Identify which cell holds the provided text, then report its (X, Y) central coordinate. 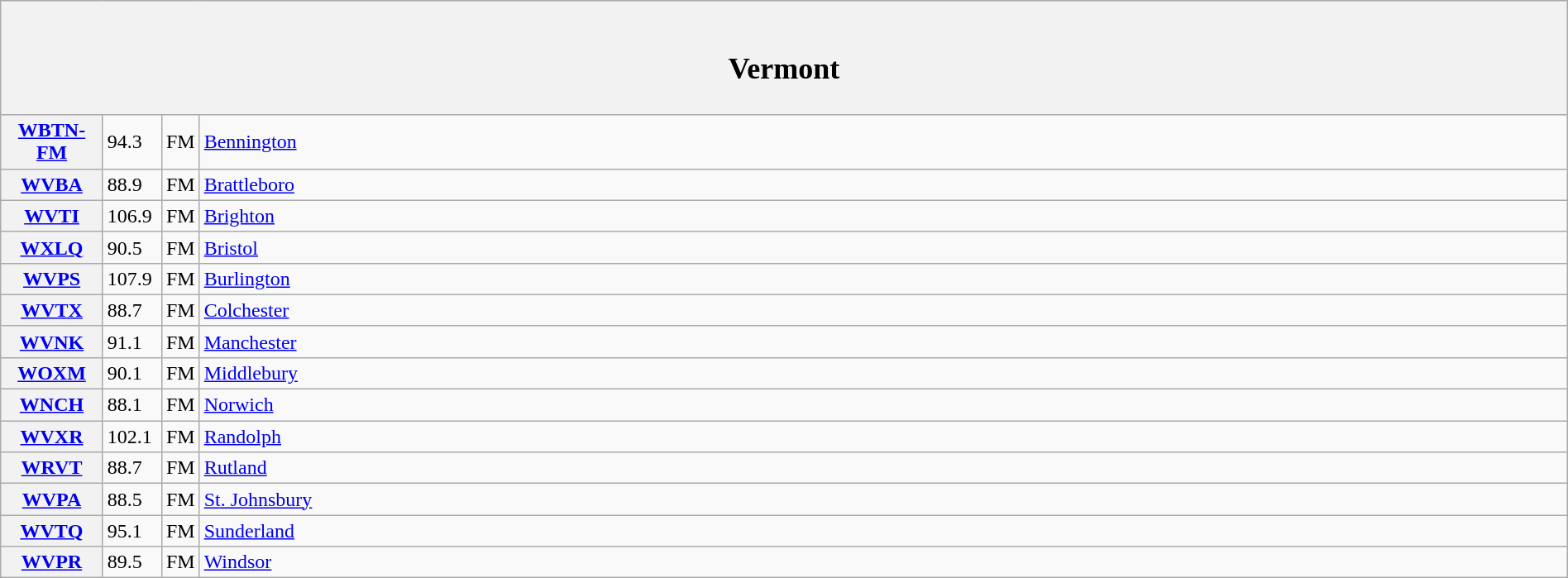
88.5 (132, 499)
Windsor (883, 562)
WVNK (52, 342)
Brattleboro (883, 184)
WVPA (52, 499)
WVPS (52, 279)
106.9 (132, 216)
88.1 (132, 405)
Colchester (883, 310)
Norwich (883, 405)
WRVT (52, 468)
Brighton (883, 216)
WVXR (52, 437)
WVBA (52, 184)
WVPR (52, 562)
St. Johnsbury (883, 499)
WBTN-FM (52, 142)
102.1 (132, 437)
WOXM (52, 373)
94.3 (132, 142)
Middlebury (883, 373)
88.9 (132, 184)
Sunderland (883, 531)
Randolph (883, 437)
WVTQ (52, 531)
90.1 (132, 373)
90.5 (132, 247)
91.1 (132, 342)
95.1 (132, 531)
Manchester (883, 342)
89.5 (132, 562)
WVTX (52, 310)
WNCH (52, 405)
Burlington (883, 279)
Vermont (784, 58)
107.9 (132, 279)
Bristol (883, 247)
Bennington (883, 142)
Rutland (883, 468)
WXLQ (52, 247)
WVTI (52, 216)
